Determine the (X, Y) coordinate at the center of the cell enclosing the given text.  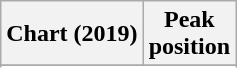
Chart (2019) (72, 34)
Peakposition (189, 34)
